Determine the (X, Y) coordinate at the center of the cell enclosing the given text.  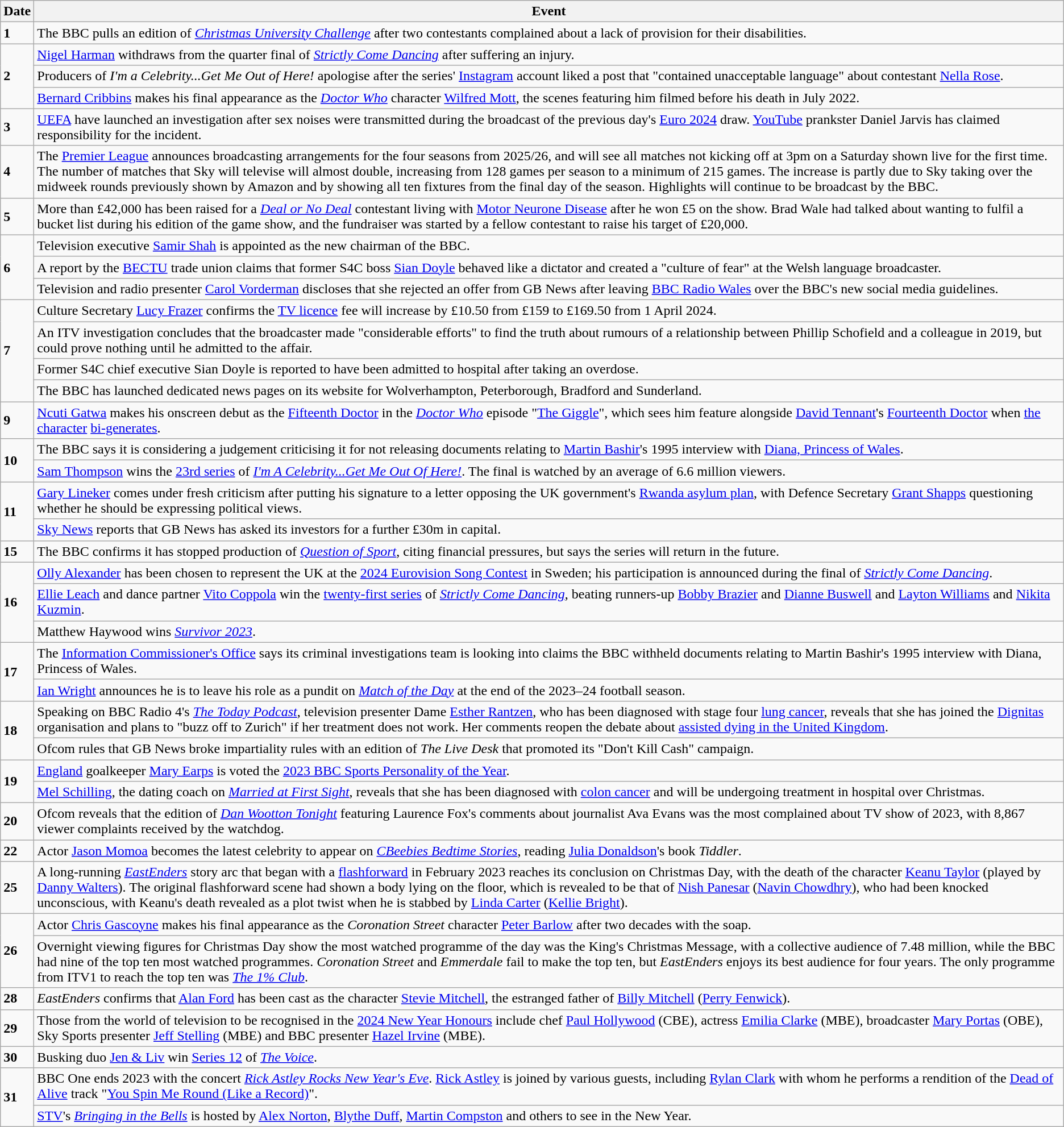
15 (17, 551)
26 (17, 951)
11 (17, 511)
9 (17, 421)
Television executive Samir Shah is appointed as the new chairman of the BBC. (549, 246)
30 (17, 1057)
20 (17, 822)
2 (17, 76)
25 (17, 888)
6 (17, 267)
22 (17, 851)
Event (549, 11)
EastEnders confirms that Alan Ford has been cast as the character Stevie Mitchell, the estranged father of Billy Mitchell (Perry Fenwick). (549, 999)
1 (17, 33)
28 (17, 999)
4 (17, 172)
Culture Secretary Lucy Frazer confirms the TV licence fee will increase by £10.50 from £159 to £169.50 from 1 April 2024. (549, 310)
Former S4C chief executive Sian Doyle is reported to have been admitted to hospital after taking an overdose. (549, 369)
5 (17, 216)
The BBC confirms it has stopped production of Question of Sport, citing financial pressures, but says the series will return in the future. (549, 551)
29 (17, 1028)
7 (17, 350)
Nigel Harman withdraws from the quarter final of Strictly Come Dancing after suffering an injury. (549, 55)
STV's Bringing in the Bells is hosted by Alex Norton, Blythe Duff, Martin Compston and others to see in the New Year. (549, 1116)
18 (17, 730)
Bernard Cribbins makes his final appearance as the Doctor Who character Wilfred Mott, the scenes featuring him filmed before his death in July 2022. (549, 98)
Ofcom rules that GB News broke impartiality rules with an edition of The Live Desk that promoted its "Don't Kill Cash" campaign. (549, 748)
Sky News reports that GB News has asked its investors for a further £30m in capital. (549, 530)
Date (17, 11)
Actor Chris Gascoyne makes his final appearance as the Coronation Street character Peter Barlow after two decades with the soap. (549, 925)
Sam Thompson wins the 23rd series of I'm A Celebrity...Get Me Out Of Here!. The final is watched by an average of 6.6 million viewers. (549, 471)
10 (17, 460)
England goalkeeper Mary Earps is voted the 2023 BBC Sports Personality of the Year. (549, 770)
The BBC pulls an edition of Christmas University Challenge after two contestants complained about a lack of provision for their disabilities. (549, 33)
Ian Wright announces he is to leave his role as a pundit on Match of the Day at the end of the 2023–24 football season. (549, 690)
The BBC has launched dedicated news pages on its website for Wolverhampton, Peterborough, Bradford and Sunderland. (549, 391)
Actor Jason Momoa becomes the latest celebrity to appear on CBeebies Bedtime Stories, reading Julia Donaldson's book Tiddler. (549, 851)
Matthew Haywood wins Survivor 2023. (549, 631)
19 (17, 781)
31 (17, 1097)
17 (17, 672)
Busking duo Jen & Liv win Series 12 of The Voice. (549, 1057)
3 (17, 127)
16 (17, 602)
